Search for the cell housing the specified text and yield its [x, y] center coordinate. 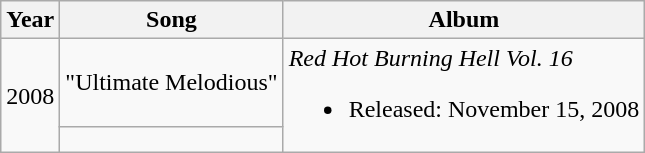
"Ultimate Melodious" [172, 83]
Year [30, 20]
Song [172, 20]
Red Hot Burning Hell Vol. 16Released: November 15, 2008 [464, 96]
Album [464, 20]
2008 [30, 96]
